Locate the cell with the specified text and output its (x, y) center coordinate. 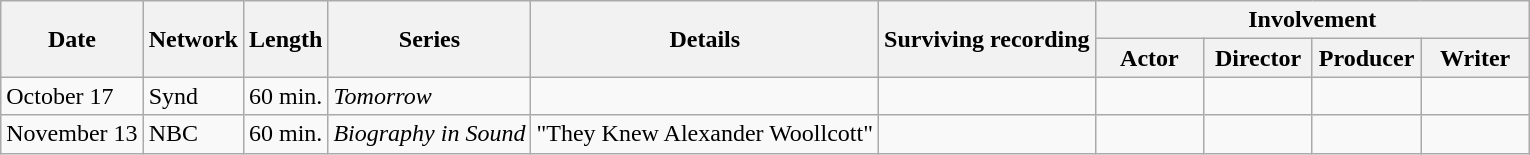
Biography in Sound (430, 134)
November 13 (72, 134)
Involvement (1312, 20)
Series (430, 39)
Network (193, 39)
Synd (193, 96)
October 17 (72, 96)
Date (72, 39)
NBC (193, 134)
Director (1258, 58)
"They Knew Alexander Woollcott" (705, 134)
Actor (1150, 58)
Details (705, 39)
Producer (1366, 58)
Surviving recording (988, 39)
Writer (1476, 58)
Length (285, 39)
Tomorrow (430, 96)
